From the cell containing the given text, extract its center point as [X, Y] coordinate. 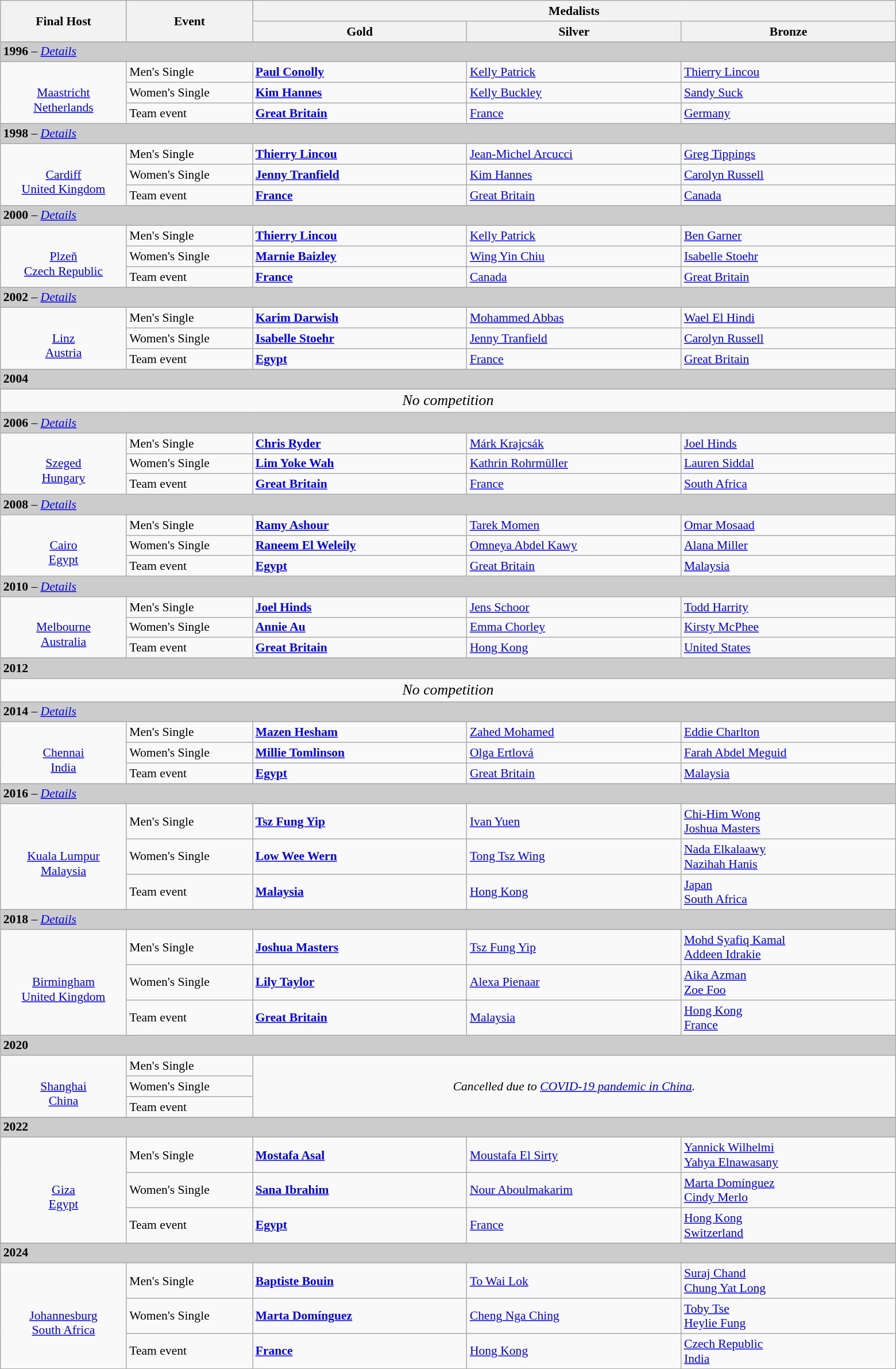
Cancelled due to COVID-19 pandemic in China. [574, 1087]
Olga Ertlová [574, 753]
Omar Mosaad [788, 525]
Raneem El Weleily [360, 546]
Farah Abdel Meguid [788, 753]
Kirsty McPhee [788, 627]
2000 – Details [448, 215]
Suraj Chand Chung Yat Long [788, 1281]
Marnie Baizley [360, 257]
Yannick Wilhelmi Yahya Elnawasany [788, 1155]
Germany [788, 113]
Alana Miller [788, 546]
Mazen Hesham [360, 732]
2004 [448, 379]
Tarek Momen [574, 525]
MaastrichtNetherlands [63, 93]
SzegedHungary [63, 464]
Silver [574, 32]
Lauren Siddal [788, 464]
Eddie Charlton [788, 732]
Cheng Nga Ching [574, 1316]
Gold [360, 32]
CardiffUnited Kingdom [63, 175]
Sana Ibrahim [360, 1190]
2010 – Details [448, 587]
Chris Ryder [360, 444]
2016 – Details [448, 794]
Aika Azman Zoe Foo [788, 982]
Czech Republic India [788, 1351]
Medalists [574, 11]
Ivan Yuen [574, 822]
2012 [448, 669]
ShanghaiChina [63, 1087]
Zahed Mohamed [574, 732]
Jean-Michel Arcucci [574, 155]
Nour Aboulmakarim [574, 1190]
2014 – Details [448, 712]
Moustafa El Sirty [574, 1155]
Toby Tse Heylie Fung [788, 1316]
BirminghamUnited Kingdom [63, 982]
PlzeňCzech Republic [63, 256]
Kuala LumpurMalaysia [63, 857]
Alexa Pienaar [574, 982]
Kelly Buckley [574, 93]
Kathrin Rohrmüller [574, 464]
Wing Yin Chiu [574, 257]
Nada Elkalaawy Nazihah Hanis [788, 857]
2022 [448, 1127]
Lim Yoke Wah [360, 464]
United States [788, 648]
Sandy Suck [788, 93]
MelbourneAustralia [63, 627]
Bronze [788, 32]
Joshua Masters [360, 948]
2008 – Details [448, 505]
2020 [448, 1046]
Final Host [63, 21]
Low Wee Wern [360, 857]
Japan South Africa [788, 892]
Ramy Ashour [360, 525]
2006 – Details [448, 423]
Hong Kong Switzerland [788, 1225]
Paul Conolly [360, 72]
Hong Kong France [788, 1018]
Jens Schoor [574, 607]
Omneya Abdel Kawy [574, 546]
Márk Krajcsák [574, 444]
Marta Domínguez Cindy Merlo [788, 1190]
South Africa [788, 484]
Event [190, 21]
Chi-Him Wong Joshua Masters [788, 822]
LinzAustria [63, 339]
Baptiste Bouin [360, 1281]
Emma Chorley [574, 627]
Ben Garner [788, 236]
2018 – Details [448, 920]
Tong Tsz Wing [574, 857]
Karim Darwish [360, 318]
Mostafa Asal [360, 1155]
Marta Domínguez [360, 1316]
2024 [448, 1253]
ChennaiIndia [63, 753]
2002 – Details [448, 298]
Mohammed Abbas [574, 318]
To Wai Lok [574, 1281]
Greg Tippings [788, 155]
1998 – Details [448, 134]
Wael El Hindi [788, 318]
Millie Tomlinson [360, 753]
Mohd Syafiq Kamal Addeen Idrakie [788, 948]
GizaEgypt [63, 1190]
1996 – Details [448, 52]
Lily Taylor [360, 982]
Todd Harrity [788, 607]
JohannesburgSouth Africa [63, 1316]
Annie Au [360, 627]
CairoEgypt [63, 546]
